Output the [X, Y] coordinate of the center of the cell containing the given text.  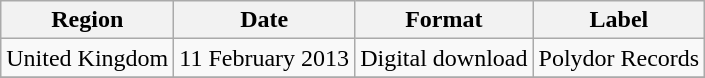
Digital download [444, 58]
Label [619, 20]
Region [88, 20]
11 February 2013 [264, 58]
Format [444, 20]
United Kingdom [88, 58]
Date [264, 20]
Polydor Records [619, 58]
